For the text-containing cell, return its midpoint in (x, y) coordinate format. 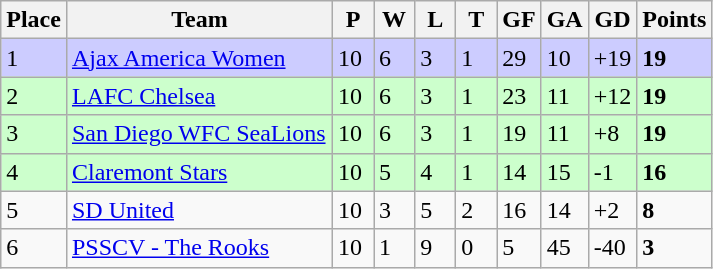
W (394, 20)
GD (612, 20)
Team (199, 20)
8 (674, 210)
+19 (612, 58)
-40 (612, 248)
-1 (612, 172)
Ajax America Women (199, 58)
L (436, 20)
Place (34, 20)
San Diego WFC SeaLions (199, 134)
+12 (612, 96)
T (476, 20)
15 (564, 172)
0 (476, 248)
29 (519, 58)
Points (674, 20)
Claremont Stars (199, 172)
45 (564, 248)
SD United (199, 210)
+2 (612, 210)
PSSCV - The Rooks (199, 248)
23 (519, 96)
GF (519, 20)
9 (436, 248)
P (354, 20)
LAFC Chelsea (199, 96)
+8 (612, 134)
GA (564, 20)
